Locate the cell with the specified text and output its [x, y] center coordinate. 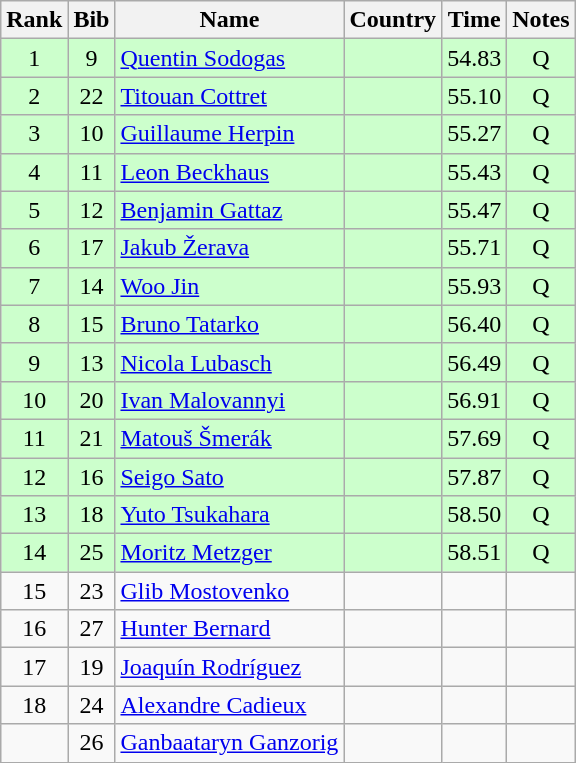
Country [393, 20]
Seigo Sato [230, 477]
Name [230, 20]
56.91 [474, 400]
Yuto Tsukahara [230, 515]
Ganbaataryn Ganzorig [230, 743]
Woo Jin [230, 286]
20 [92, 400]
4 [34, 172]
Time [474, 20]
Rank [34, 20]
Moritz Metzger [230, 553]
8 [34, 324]
22 [92, 96]
27 [92, 629]
55.47 [474, 210]
23 [92, 591]
54.83 [474, 58]
57.87 [474, 477]
Joaquín Rodríguez [230, 667]
Nicola Lubasch [230, 362]
21 [92, 438]
5 [34, 210]
Bib [92, 20]
Quentin Sodogas [230, 58]
Glib Mostovenko [230, 591]
55.27 [474, 134]
55.10 [474, 96]
Ivan Malovannyi [230, 400]
57.69 [474, 438]
2 [34, 96]
55.71 [474, 248]
Notes [541, 20]
Leon Beckhaus [230, 172]
58.50 [474, 515]
25 [92, 553]
26 [92, 743]
19 [92, 667]
Matouš Šmerák [230, 438]
58.51 [474, 553]
Benjamin Gattaz [230, 210]
Hunter Bernard [230, 629]
Jakub Žerava [230, 248]
55.43 [474, 172]
24 [92, 705]
Titouan Cottret [230, 96]
55.93 [474, 286]
1 [34, 58]
3 [34, 134]
7 [34, 286]
56.40 [474, 324]
6 [34, 248]
Guillaume Herpin [230, 134]
56.49 [474, 362]
Bruno Tatarko [230, 324]
Alexandre Cadieux [230, 705]
